Output the [x, y] coordinate of the center of the cell containing the given text.  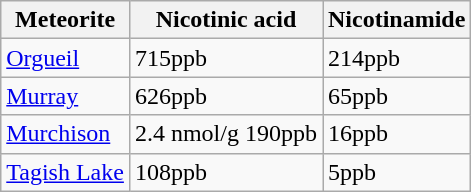
Nicotinamide [396, 20]
715ppb [226, 58]
108ppb [226, 172]
65ppb [396, 96]
Murray [66, 96]
Murchison [66, 134]
5ppb [396, 172]
626ppb [226, 96]
Nicotinic acid [226, 20]
2.4 nmol/g 190ppb [226, 134]
Orgueil [66, 58]
Meteorite [66, 20]
Tagish Lake [66, 172]
16ppb [396, 134]
214ppb [396, 58]
